Determine the (X, Y) coordinate at the center of the cell enclosing the given text.  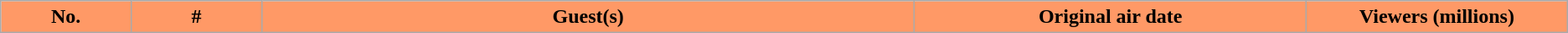
Viewers (millions) (1436, 17)
No. (66, 17)
Guest(s) (588, 17)
# (197, 17)
Original air date (1111, 17)
